Extract the [x, y] coordinate from the center of the cell holding the provided text.  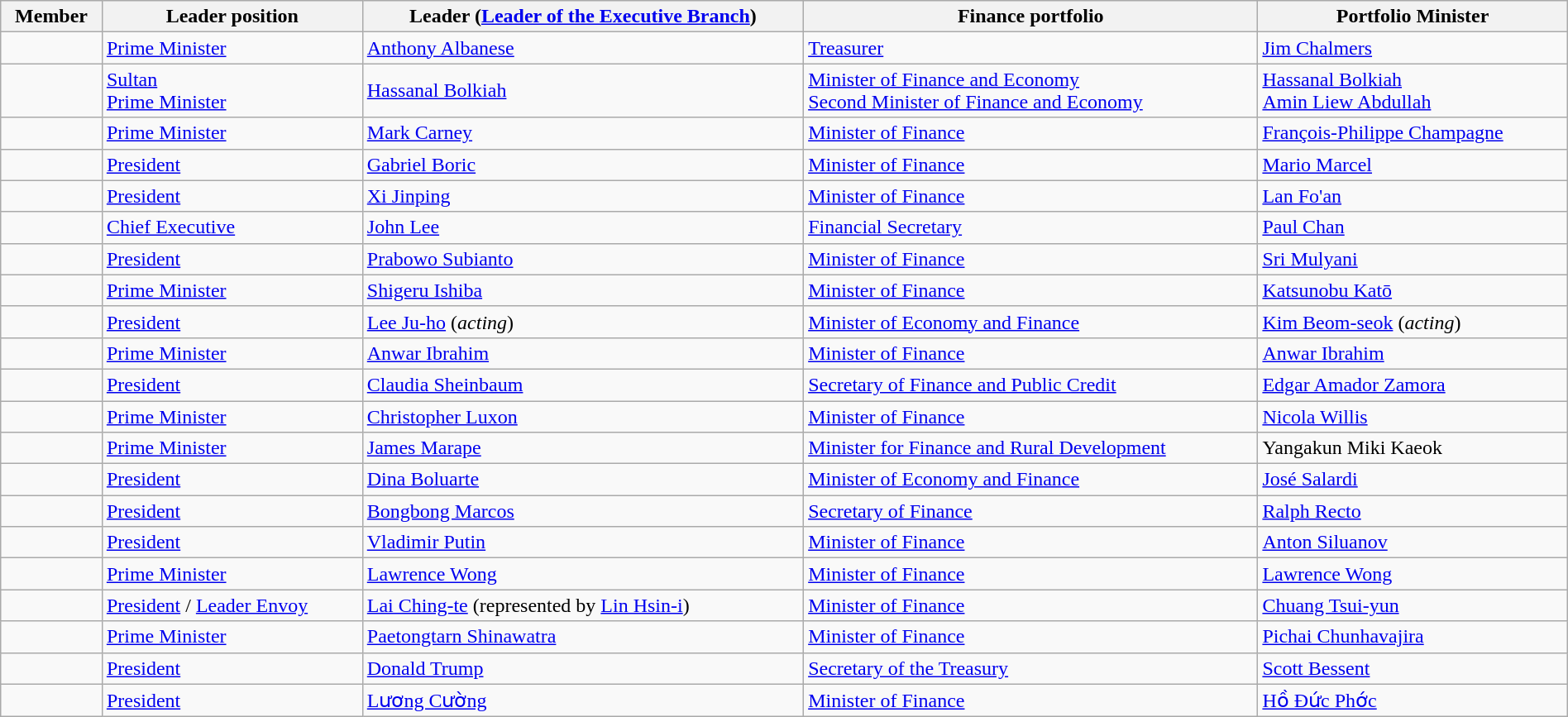
Secretary of Finance [1030, 511]
Lan Fo'an [1413, 196]
Mario Marcel [1413, 165]
Ralph Recto [1413, 511]
Minister for Finance and Rural Development [1030, 448]
Anthony Albanese [582, 48]
Jim Chalmers [1413, 48]
Leader (Leader of the Executive Branch) [582, 17]
Christopher Luxon [582, 416]
Katsunobu Katō [1413, 290]
Paetongtarn Shinawatra [582, 637]
President / Leader Envoy [232, 605]
Paul Chan [1413, 227]
Leader position [232, 17]
Sri Mulyani [1413, 259]
Minister of Finance and EconomySecond Minister of Finance and Economy [1030, 91]
Secretary of the Treasury [1030, 668]
Mark Carney [582, 133]
François-Philippe Champagne [1413, 133]
José Salardi [1413, 480]
Financial Secretary [1030, 227]
Nicola Willis [1413, 416]
Member [51, 17]
Treasurer [1030, 48]
Xi Jinping [582, 196]
Secretary of Finance and Public Credit [1030, 385]
Hassanal BolkiahAmin Liew Abdullah [1413, 91]
Claudia Sheinbaum [582, 385]
Prabowo Subianto [582, 259]
Anton Siluanov [1413, 543]
Yangakun Miki Kaeok [1413, 448]
Edgar Amador Zamora [1413, 385]
Kim Beom-seok (acting) [1413, 322]
Gabriel Boric [582, 165]
Finance portfolio [1030, 17]
Portfolio Minister [1413, 17]
Scott Bessent [1413, 668]
Donald Trump [582, 668]
Hồ Đức Phớc [1413, 700]
SultanPrime Minister [232, 91]
Vladimir Putin [582, 543]
Lương Cường [582, 700]
Pichai Chunhavajira [1413, 637]
Lai Ching-te (represented by Lin Hsin-i) [582, 605]
James Marape [582, 448]
Dina Boluarte [582, 480]
Chuang Tsui-yun [1413, 605]
Shigeru Ishiba [582, 290]
Hassanal Bolkiah [582, 91]
Bongbong Marcos [582, 511]
Lee Ju-ho (acting) [582, 322]
John Lee [582, 227]
Chief Executive [232, 227]
